For the text-containing cell, return its midpoint in (x, y) coordinate format. 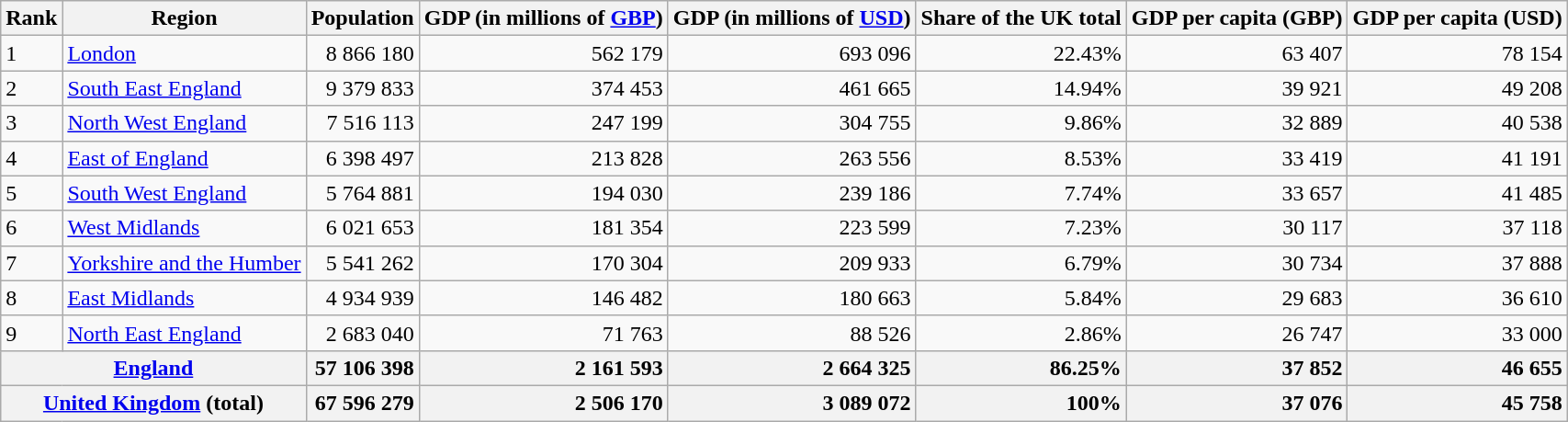
86.25% (1021, 368)
GDP per capita (GBP) (1236, 18)
693 096 (792, 53)
6 (31, 228)
United Kingdom (total) (153, 403)
37 076 (1236, 403)
Rank (31, 18)
239 186 (792, 193)
5.84% (1021, 298)
5 (31, 193)
West Midlands (184, 228)
7 516 113 (362, 123)
Region (184, 18)
14.94% (1021, 88)
22.43% (1021, 53)
9 (31, 333)
41 191 (1457, 158)
2 (31, 88)
263 556 (792, 158)
71 763 (544, 333)
North West England (184, 123)
49 208 (1457, 88)
67 596 279 (362, 403)
146 482 (544, 298)
2 664 325 (792, 368)
36 610 (1457, 298)
2 161 593 (544, 368)
100% (1021, 403)
57 106 398 (362, 368)
374 453 (544, 88)
9 379 833 (362, 88)
562 179 (544, 53)
304 755 (792, 123)
213 828 (544, 158)
South East England (184, 88)
2 506 170 (544, 403)
6 398 497 (362, 158)
63 407 (1236, 53)
88 526 (792, 333)
England (153, 368)
33 419 (1236, 158)
40 538 (1457, 123)
7 (31, 263)
3 089 072 (792, 403)
26 747 (1236, 333)
Population (362, 18)
41 485 (1457, 193)
Share of the UK total (1021, 18)
East Midlands (184, 298)
Yorkshire and the Humber (184, 263)
33 000 (1457, 333)
GDP (in millions of GBP) (544, 18)
32 889 (1236, 123)
East of England (184, 158)
9.86% (1021, 123)
2.86% (1021, 333)
223 599 (792, 228)
7.23% (1021, 228)
39 921 (1236, 88)
4 (31, 158)
209 933 (792, 263)
37 118 (1457, 228)
London (184, 53)
46 655 (1457, 368)
GDP (in millions of USD) (792, 18)
37 852 (1236, 368)
181 354 (544, 228)
461 665 (792, 88)
8 866 180 (362, 53)
29 683 (1236, 298)
3 (31, 123)
194 030 (544, 193)
8 (31, 298)
5 541 262 (362, 263)
North East England (184, 333)
30 117 (1236, 228)
2 683 040 (362, 333)
7.74% (1021, 193)
South West England (184, 193)
8.53% (1021, 158)
1 (31, 53)
5 764 881 (362, 193)
6.79% (1021, 263)
33 657 (1236, 193)
180 663 (792, 298)
78 154 (1457, 53)
170 304 (544, 263)
4 934 939 (362, 298)
37 888 (1457, 263)
6 021 653 (362, 228)
GDP per capita (USD) (1457, 18)
247 199 (544, 123)
30 734 (1236, 263)
45 758 (1457, 403)
